Locate the cell with the specified text and output its (x, y) center coordinate. 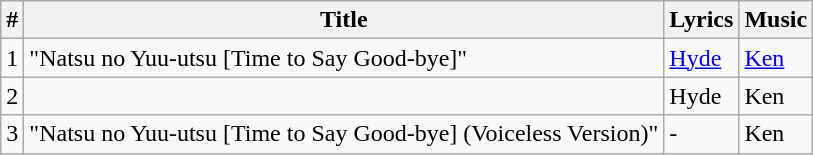
‐ (702, 134)
"Natsu no Yuu-utsu [Time to Say Good-bye]" (344, 58)
3 (12, 134)
2 (12, 96)
Music (776, 20)
1 (12, 58)
Lyrics (702, 20)
Title (344, 20)
# (12, 20)
"Natsu no Yuu-utsu [Time to Say Good-bye] (Voiceless Version)" (344, 134)
